Scan for the cell matching the given text and deliver its [x, y] coordinate at center. 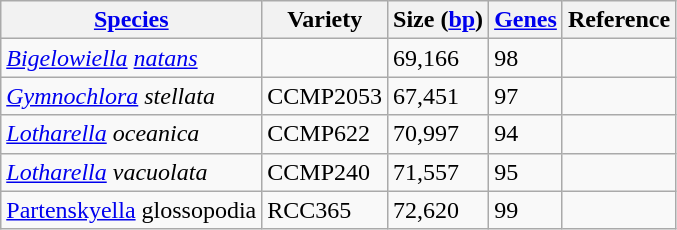
CCMP2053 [325, 96]
67,451 [438, 96]
99 [526, 210]
Species [132, 20]
CCMP622 [325, 134]
CCMP240 [325, 172]
71,557 [438, 172]
98 [526, 58]
RCC365 [325, 210]
Gymnochlora stellata [132, 96]
Genes [526, 20]
Bigelowiella natans [132, 58]
Lotharella oceanica [132, 134]
95 [526, 172]
Lotharella vacuolata [132, 172]
97 [526, 96]
Partenskyella glossopodia [132, 210]
69,166 [438, 58]
Reference [618, 20]
70,997 [438, 134]
Variety [325, 20]
72,620 [438, 210]
Size (bp) [438, 20]
94 [526, 134]
